Pinpoint the cell where the given text exists, returning its [x, y] midpoint coordinate. 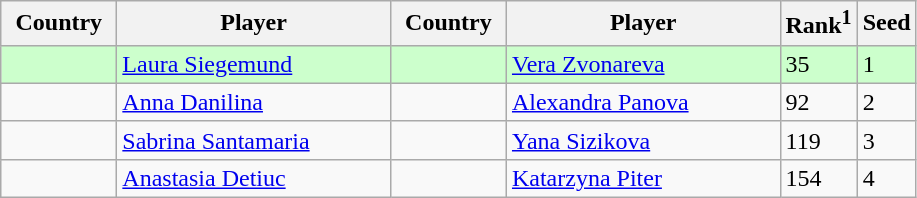
Yana Sizikova [643, 140]
Seed [886, 24]
Alexandra Panova [643, 102]
Laura Siegemund [254, 64]
1 [886, 64]
92 [818, 102]
35 [818, 64]
Rank1 [818, 24]
154 [818, 178]
Anna Danilina [254, 102]
4 [886, 178]
Sabrina Santamaria [254, 140]
Katarzyna Piter [643, 178]
3 [886, 140]
2 [886, 102]
119 [818, 140]
Anastasia Detiuc [254, 178]
Vera Zvonareva [643, 64]
